For the text-containing cell, return its midpoint in [x, y] coordinate format. 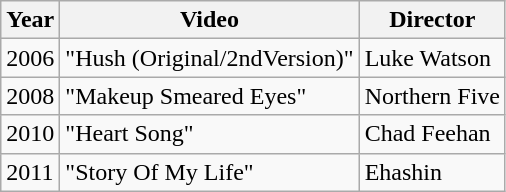
Luke Watson [432, 58]
Chad Feehan [432, 134]
Year [30, 20]
"Story Of My Life" [210, 172]
Northern Five [432, 96]
Ehashin [432, 172]
2006 [30, 58]
Video [210, 20]
2008 [30, 96]
"Makeup Smeared Eyes" [210, 96]
"Hush (Original/2ndVersion)" [210, 58]
2011 [30, 172]
"Heart Song" [210, 134]
Director [432, 20]
2010 [30, 134]
